From the cell containing the given text, extract its center point as (X, Y) coordinate. 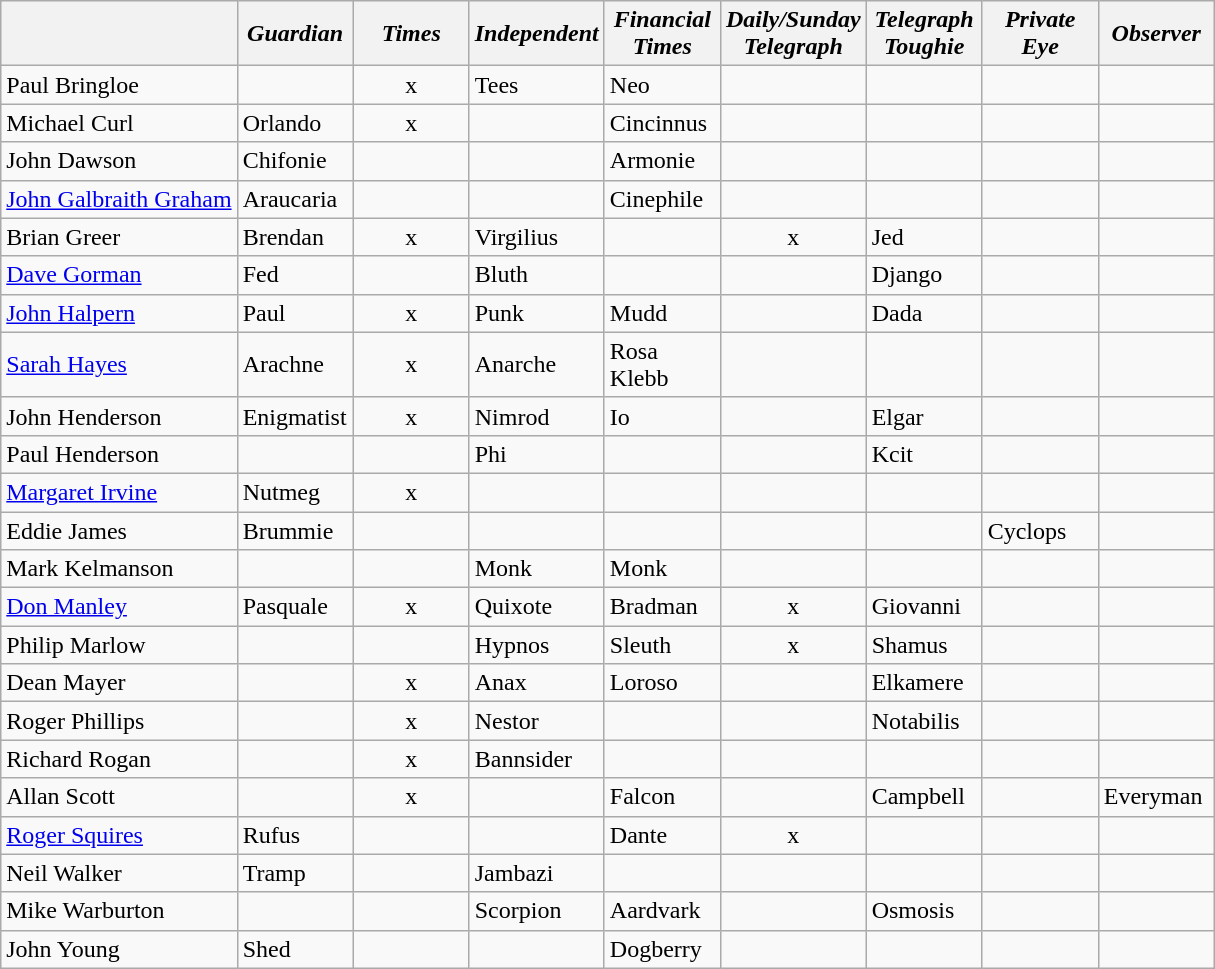
Eddie James (119, 531)
Mark Kelmanson (119, 569)
Telegraph Toughie (924, 34)
Enigmatist (295, 416)
Everyman (1156, 797)
Independent (536, 34)
Io (662, 416)
Dada (924, 313)
Mike Warburton (119, 911)
Brian Greer (119, 237)
Roger Phillips (119, 721)
Paul Henderson (119, 454)
Allan Scott (119, 797)
Brummie (295, 531)
Nestor (536, 721)
Rufus (295, 835)
Quixote (536, 607)
Nutmeg (295, 492)
Osmosis (924, 911)
John Halpern (119, 313)
Tramp (295, 873)
Cyclops (1040, 531)
Cincinnus (662, 123)
Fed (295, 275)
Don Manley (119, 607)
Campbell (924, 797)
Dogberry (662, 949)
Observer (1156, 34)
Django (924, 275)
Dante (662, 835)
Shamus (924, 645)
Brendan (295, 237)
Mudd (662, 313)
Dave Gorman (119, 275)
Neo (662, 85)
Chifonie (295, 161)
Dean Mayer (119, 683)
Virgilius (536, 237)
Hypnos (536, 645)
Jed (924, 237)
Loroso (662, 683)
Roger Squires (119, 835)
Elkamere (924, 683)
Margaret Irvine (119, 492)
Pasquale (295, 607)
Daily/Sunday Telegraph (793, 34)
Bannsider (536, 759)
Bradman (662, 607)
Neil Walker (119, 873)
Kcit (924, 454)
Cinephile (662, 199)
Falcon (662, 797)
Arachne (295, 364)
Jambazi (536, 873)
Armonie (662, 161)
Phi (536, 454)
John Galbraith Graham (119, 199)
Anarche (536, 364)
Aardvark (662, 911)
Tees (536, 85)
Elgar (924, 416)
John Young (119, 949)
Araucaria (295, 199)
Times (411, 34)
Orlando (295, 123)
Private Eye (1040, 34)
Punk (536, 313)
Sleuth (662, 645)
Philip Marlow (119, 645)
Sarah Hayes (119, 364)
Nimrod (536, 416)
Financial Times (662, 34)
John Dawson (119, 161)
Rosa Klebb (662, 364)
Paul Bringloe (119, 85)
Giovanni (924, 607)
Notabilis (924, 721)
Scorpion (536, 911)
Guardian (295, 34)
Shed (295, 949)
Paul (295, 313)
John Henderson (119, 416)
Bluth (536, 275)
Richard Rogan (119, 759)
Anax (536, 683)
Michael Curl (119, 123)
